Locate the cell with the specified text and output its [X, Y] center coordinate. 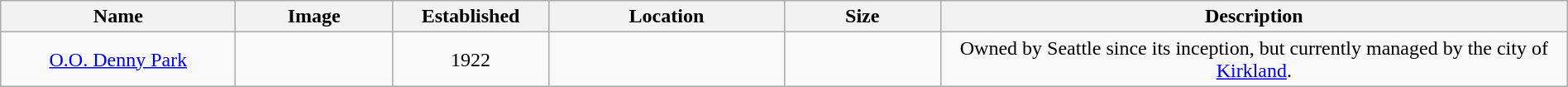
Location [667, 17]
Size [862, 17]
Image [314, 17]
O.O. Denny Park [118, 60]
1922 [471, 60]
Description [1254, 17]
Owned by Seattle since its inception, but currently managed by the city of Kirkland. [1254, 60]
Established [471, 17]
Name [118, 17]
